For the text-containing cell, return its midpoint in [X, Y] coordinate format. 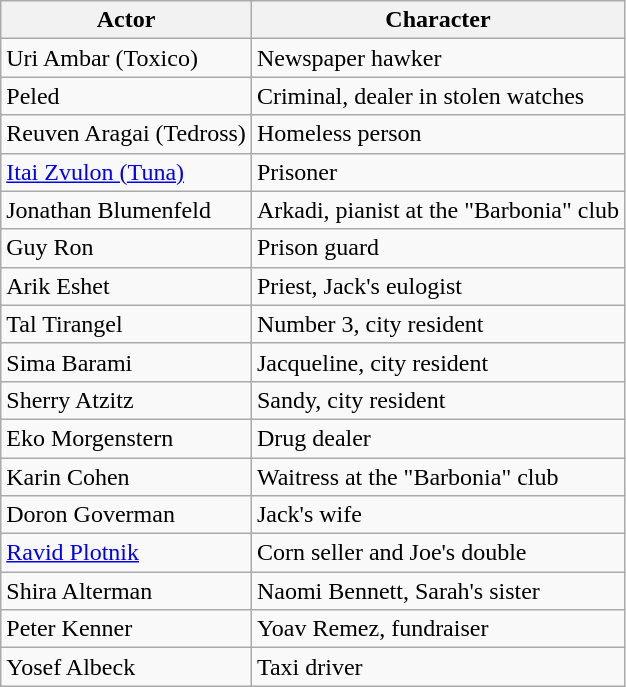
Number 3, city resident [438, 324]
Priest, Jack's eulogist [438, 286]
Jacqueline, city resident [438, 362]
Jonathan Blumenfeld [126, 210]
Actor [126, 20]
Eko Morgenstern [126, 438]
Peled [126, 96]
Corn seller and Joe's double [438, 553]
Drug dealer [438, 438]
Jack's wife [438, 515]
Criminal, dealer in stolen watches [438, 96]
Sima Barami [126, 362]
Homeless person [438, 134]
Tal Tirangel [126, 324]
Doron Goverman [126, 515]
Yosef Albeck [126, 667]
Sherry Atzitz [126, 400]
Arik Eshet [126, 286]
Peter Kenner [126, 629]
Uri Ambar (Toxico) [126, 58]
Karin Cohen [126, 477]
Naomi Bennett, Sarah's sister [438, 591]
Yoav Remez, fundraiser [438, 629]
Itai Zvulon (Tuna) [126, 172]
Sandy, city resident [438, 400]
Arkadi, pianist at the "Barbonia" club [438, 210]
Guy Ron [126, 248]
Reuven Aragai (Tedross) [126, 134]
Character [438, 20]
Shira Alterman [126, 591]
Waitress at the "Barbonia" club [438, 477]
Newspaper hawker [438, 58]
Ravid Plotnik [126, 553]
Taxi driver [438, 667]
Prison guard [438, 248]
Prisoner [438, 172]
